Provide the [X, Y] coordinate of the cell's center where the given text is located.  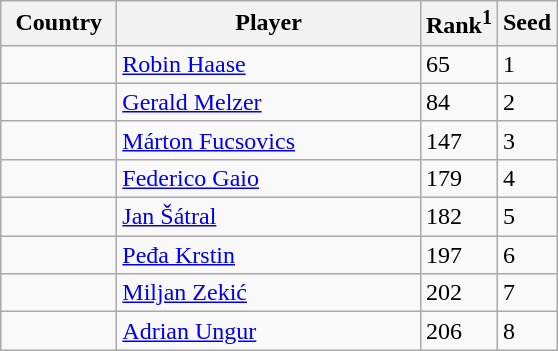
5 [526, 217]
202 [458, 293]
3 [526, 140]
6 [526, 255]
4 [526, 178]
Miljan Zekić [269, 293]
179 [458, 178]
147 [458, 140]
65 [458, 64]
Federico Gaio [269, 178]
Márton Fucsovics [269, 140]
1 [526, 64]
84 [458, 102]
Peđa Krstin [269, 255]
Seed [526, 24]
2 [526, 102]
Country [59, 24]
Robin Haase [269, 64]
8 [526, 331]
182 [458, 217]
197 [458, 255]
Gerald Melzer [269, 102]
Adrian Ungur [269, 331]
Rank1 [458, 24]
Jan Šátral [269, 217]
206 [458, 331]
7 [526, 293]
Player [269, 24]
